Detect which cell encompasses the target text, then output its (x, y) center coordinate. 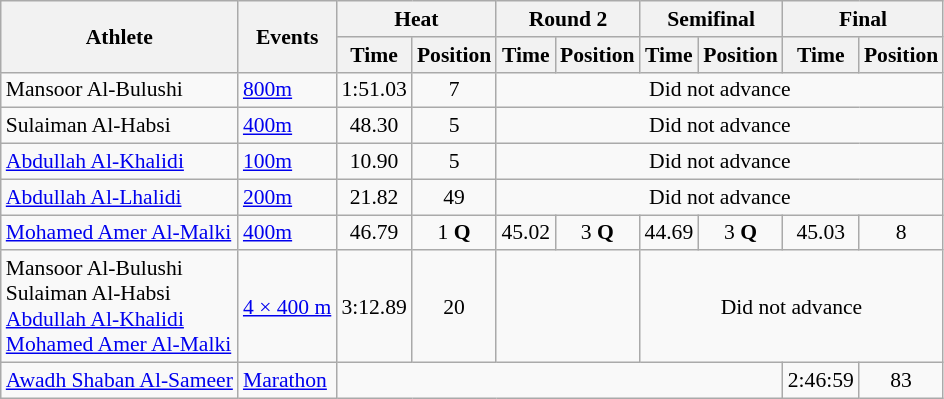
4 × 400 m (287, 307)
100m (287, 162)
Semifinal (712, 19)
45.03 (821, 233)
Mansoor Al-BulushiSulaiman Al-HabsiAbdullah Al-KhalidiMohamed Amer Al-Malki (120, 307)
44.69 (670, 233)
Heat (416, 19)
Sulaiman Al-Habsi (120, 126)
45.02 (526, 233)
2:46:59 (821, 381)
3:12.89 (374, 307)
Athlete (120, 36)
Round 2 (568, 19)
200m (287, 197)
Abdullah Al-Khalidi (120, 162)
7 (454, 90)
83 (901, 381)
1:51.03 (374, 90)
49 (454, 197)
Awadh Shaban Al-Sameer (120, 381)
Marathon (287, 381)
Events (287, 36)
Mohamed Amer Al-Malki (120, 233)
8 (901, 233)
10.90 (374, 162)
Abdullah Al-Lhalidi (120, 197)
Final (864, 19)
46.79 (374, 233)
Mansoor Al-Bulushi (120, 90)
20 (454, 307)
21.82 (374, 197)
48.30 (374, 126)
1 Q (454, 233)
800m (287, 90)
